Search for the cell housing the specified text and yield its [X, Y] center coordinate. 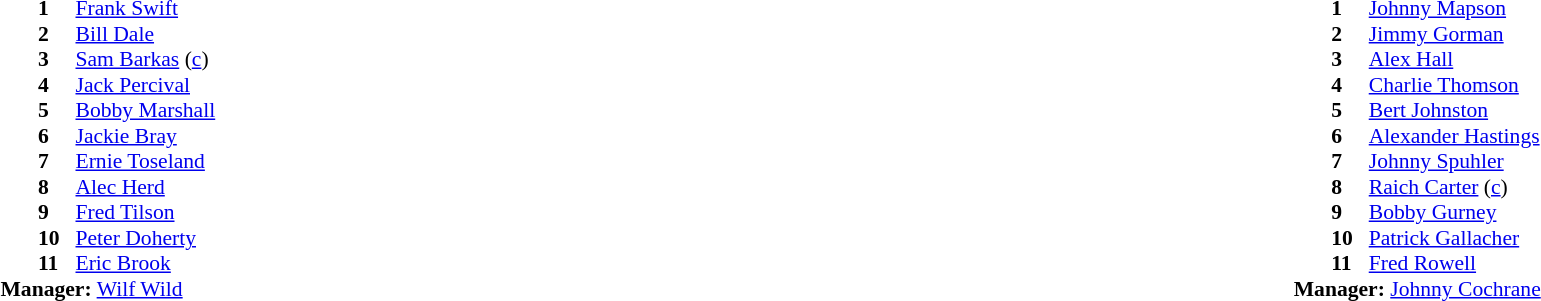
Raich Carter (c) [1455, 187]
Fred Tilson [146, 213]
Alex Hall [1455, 59]
Johnny Spuhler [1455, 161]
Bert Johnston [1455, 111]
Charlie Thomson [1455, 85]
Peter Doherty [146, 238]
Alec Herd [146, 187]
Ernie Toseland [146, 161]
Jack Percival [146, 85]
Patrick Gallacher [1455, 238]
Jackie Bray [146, 136]
Jimmy Gorman [1455, 34]
Fred Rowell [1455, 263]
Alexander Hastings [1455, 136]
Bobby Marshall [146, 111]
Bill Dale [146, 34]
Bobby Gurney [1455, 213]
Eric Brook [146, 263]
Sam Barkas (c) [146, 59]
